Capture the cell that displays the provided text and extract its (x, y) central coordinate. 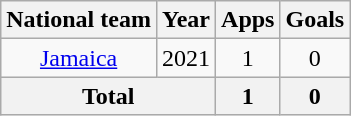
Total (108, 96)
Apps (248, 20)
Goals (315, 20)
Jamaica (79, 58)
Year (186, 20)
National team (79, 20)
2021 (186, 58)
